Return the (x, y) coordinate for the center point of the cell that contains the specified text.  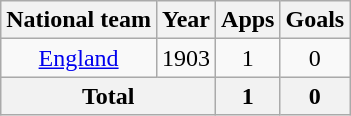
Goals (315, 20)
1903 (186, 58)
National team (79, 20)
Apps (248, 20)
Year (186, 20)
England (79, 58)
Total (108, 96)
